Locate the cell with the specified text and output its [X, Y] center coordinate. 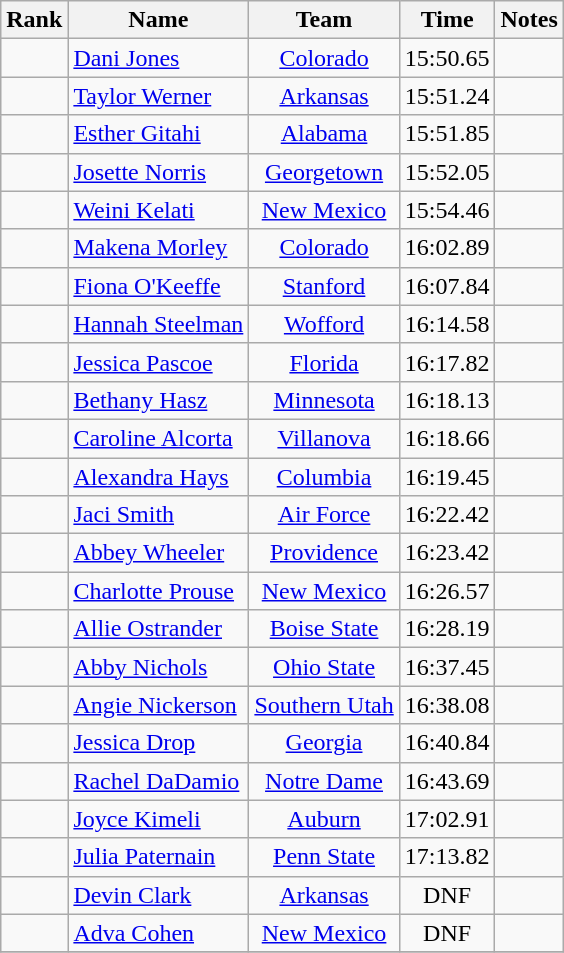
16:19.45 [447, 477]
Makena Morley [158, 248]
Caroline Alcorta [158, 438]
16:37.45 [447, 667]
15:51.24 [447, 96]
Abby Nichols [158, 667]
17:02.91 [447, 819]
Jaci Smith [158, 515]
16:38.08 [447, 705]
15:50.65 [447, 58]
Time [447, 20]
Alabama [324, 134]
Fiona O'Keeffe [158, 286]
16:28.19 [447, 629]
Alexandra Hays [158, 477]
Notes [529, 20]
17:13.82 [447, 857]
Weini Kelati [158, 210]
Jessica Pascoe [158, 362]
Providence [324, 553]
Name [158, 20]
Charlotte Prouse [158, 591]
Adva Cohen [158, 933]
16:18.66 [447, 438]
15:51.85 [447, 134]
16:17.82 [447, 362]
Taylor Werner [158, 96]
Minnesota [324, 400]
Rachel DaDamio [158, 781]
Auburn [324, 819]
15:54.46 [447, 210]
Bethany Hasz [158, 400]
Penn State [324, 857]
Georgetown [324, 172]
Joyce Kimeli [158, 819]
16:18.13 [447, 400]
Boise State [324, 629]
Air Force [324, 515]
Allie Ostrander [158, 629]
16:40.84 [447, 743]
16:23.42 [447, 553]
16:14.58 [447, 324]
Devin Clark [158, 895]
Jessica Drop [158, 743]
16:43.69 [447, 781]
Stanford [324, 286]
Wofford [324, 324]
Julia Paternain [158, 857]
15:52.05 [447, 172]
Josette Norris [158, 172]
Dani Jones [158, 58]
Georgia [324, 743]
Esther Gitahi [158, 134]
Southern Utah [324, 705]
16:07.84 [447, 286]
Columbia [324, 477]
16:02.89 [447, 248]
Angie Nickerson [158, 705]
Notre Dame [324, 781]
Abbey Wheeler [158, 553]
16:26.57 [447, 591]
Ohio State [324, 667]
Team [324, 20]
Florida [324, 362]
16:22.42 [447, 515]
Rank [34, 20]
Villanova [324, 438]
Hannah Steelman [158, 324]
